Capture the cell that displays the provided text and extract its [X, Y] central coordinate. 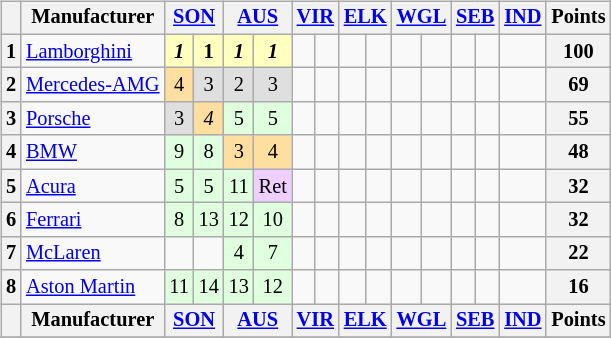
16 [578, 287]
Lamborghini [92, 51]
Mercedes-AMG [92, 85]
Ret [273, 186]
22 [578, 253]
14 [209, 287]
100 [578, 51]
BMW [92, 152]
McLaren [92, 253]
9 [178, 152]
69 [578, 85]
Porsche [92, 119]
48 [578, 152]
Aston Martin [92, 287]
10 [273, 220]
Acura [92, 186]
55 [578, 119]
6 [11, 220]
Ferrari [92, 220]
